Provide the (x, y) coordinate of the cell's center where the given text is located.  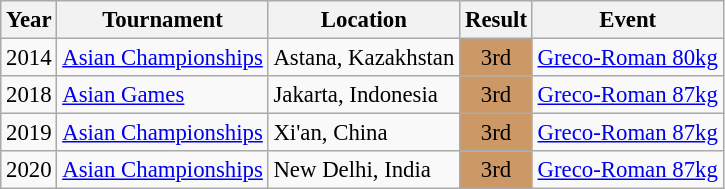
Greco-Roman 80kg (628, 58)
2014 (29, 58)
Event (628, 20)
Asian Games (162, 95)
2018 (29, 95)
Tournament (162, 20)
Astana, Kazakhstan (364, 58)
Location (364, 20)
Jakarta, Indonesia (364, 95)
2020 (29, 170)
2019 (29, 133)
Year (29, 20)
New Delhi, India (364, 170)
Result (496, 20)
Xi'an, China (364, 133)
